Output the [x, y] coordinate of the center of the cell containing the given text.  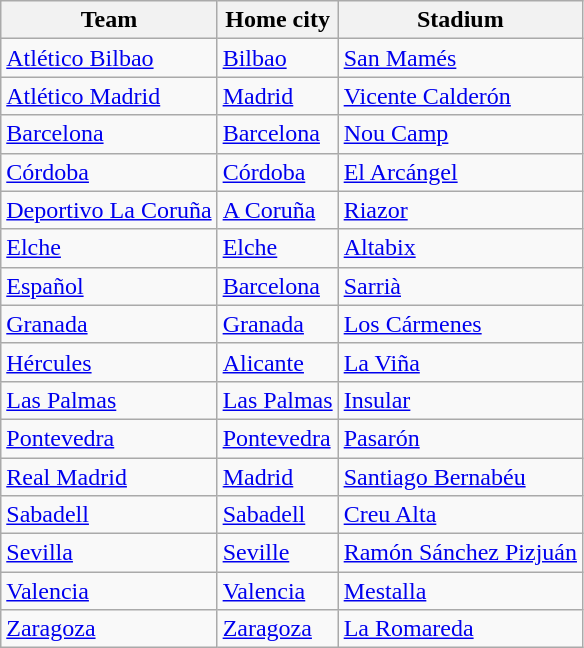
Home city [278, 20]
Insular [460, 400]
Hércules [109, 362]
Altabix [460, 248]
Nou Camp [460, 134]
Atlético Madrid [109, 96]
Mestalla [460, 591]
Real Madrid [109, 477]
Seville [278, 553]
El Arcángel [460, 172]
Sevilla [109, 553]
Riazor [460, 210]
Español [109, 286]
Bilbao [278, 58]
Deportivo La Coruña [109, 210]
San Mamés [460, 58]
Stadium [460, 20]
Team [109, 20]
Santiago Bernabéu [460, 477]
Ramón Sánchez Pizjuán [460, 553]
Atlético Bilbao [109, 58]
Los Cármenes [460, 324]
Creu Alta [460, 515]
La Viña [460, 362]
A Coruña [278, 210]
La Romareda [460, 629]
Alicante [278, 362]
Sarrià [460, 286]
Vicente Calderón [460, 96]
Pasarón [460, 438]
